From the cell containing the given text, extract its center point as (x, y) coordinate. 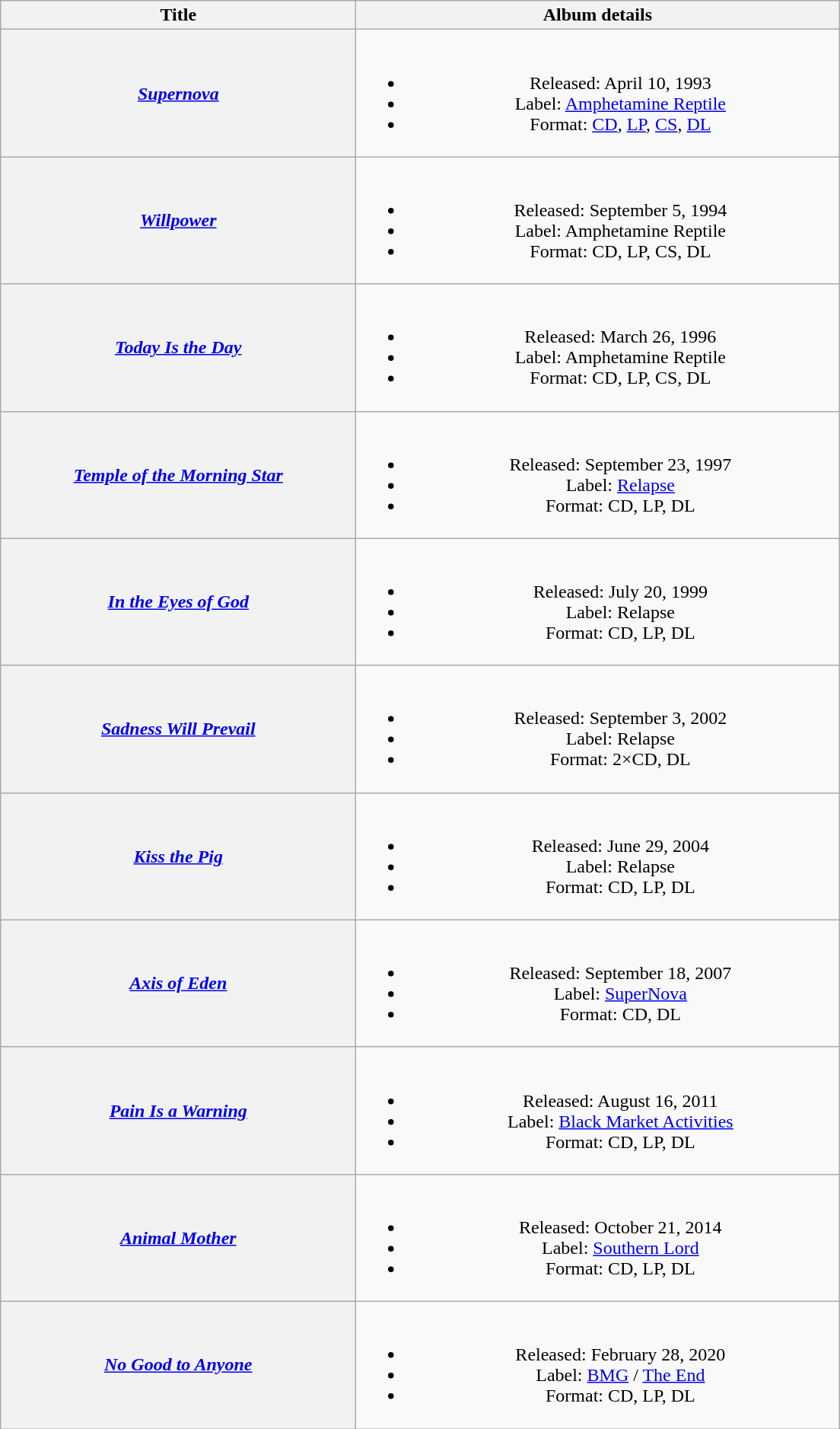
No Good to Anyone (178, 1364)
Title (178, 15)
Released: July 20, 1999Label: RelapseFormat: CD, LP, DL (598, 601)
Released: March 26, 1996Label: Amphetamine ReptileFormat: CD, LP, CS, DL (598, 347)
Released: September 23, 1997Label: RelapseFormat: CD, LP, DL (598, 475)
In the Eyes of God (178, 601)
Temple of the Morning Star (178, 475)
Willpower (178, 221)
Released: September 18, 2007Label: SuperNovaFormat: CD, DL (598, 984)
Animal Mother (178, 1238)
Album details (598, 15)
Sadness Will Prevail (178, 729)
Released: February 28, 2020Label: BMG / The EndFormat: CD, LP, DL (598, 1364)
Today Is the Day (178, 347)
Released: April 10, 1993Label: Amphetamine ReptileFormat: CD, LP, CS, DL (598, 93)
Released: October 21, 2014Label: Southern LordFormat: CD, LP, DL (598, 1238)
Kiss the Pig (178, 856)
Axis of Eden (178, 984)
Released: September 3, 2002Label: RelapseFormat: 2×CD, DL (598, 729)
Released: June 29, 2004Label: RelapseFormat: CD, LP, DL (598, 856)
Supernova (178, 93)
Released: August 16, 2011Label: Black Market ActivitiesFormat: CD, LP, DL (598, 1110)
Pain Is a Warning (178, 1110)
Released: September 5, 1994Label: Amphetamine ReptileFormat: CD, LP, CS, DL (598, 221)
